Search for the cell housing the specified text and yield its (x, y) center coordinate. 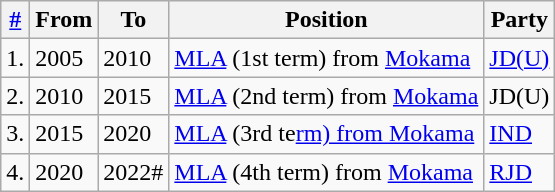
4. (16, 172)
MLA (1st term) from Mokama (326, 58)
IND (520, 134)
RJD (520, 172)
1. (16, 58)
To (134, 20)
MLA (3rd term) from Mokama (326, 134)
Party (520, 20)
MLA (2nd term) from Mokama (326, 96)
MLA (4th term) from Mokama (326, 172)
2. (16, 96)
Position (326, 20)
# (16, 20)
2005 (64, 58)
From (64, 20)
2022# (134, 172)
3. (16, 134)
